Return the (x, y) coordinate for the center point of the cell that contains the specified text.  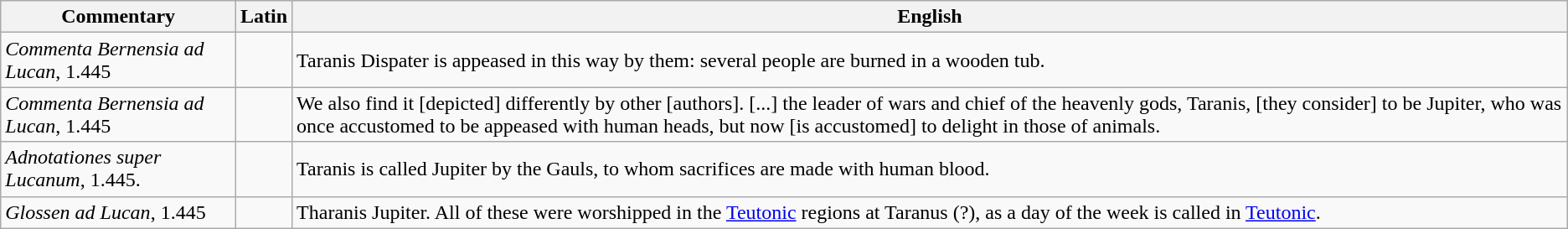
Taranis Dispater is appeased in this way by them: several people are burned in a wooden tub. (930, 60)
Adnotationes super Lucanum, 1.445. (119, 169)
Latin (265, 17)
Glossen ad Lucan, 1.445 (119, 212)
English (930, 17)
Taranis is called Jupiter by the Gauls, to whom sacrifices are made with human blood. (930, 169)
Commentary (119, 17)
Tharanis Jupiter. All of these were worshipped in the Teutonic regions at Taranus (?), as a day of the week is called in Teutonic. (930, 212)
